Search for the cell housing the specified text and yield its [x, y] center coordinate. 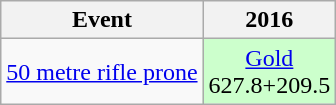
50 metre rifle prone [102, 72]
2016 [270, 20]
Event [102, 20]
Gold627.8+209.5 [270, 72]
